Extract the (X, Y) coordinate from the center of the cell holding the provided text.  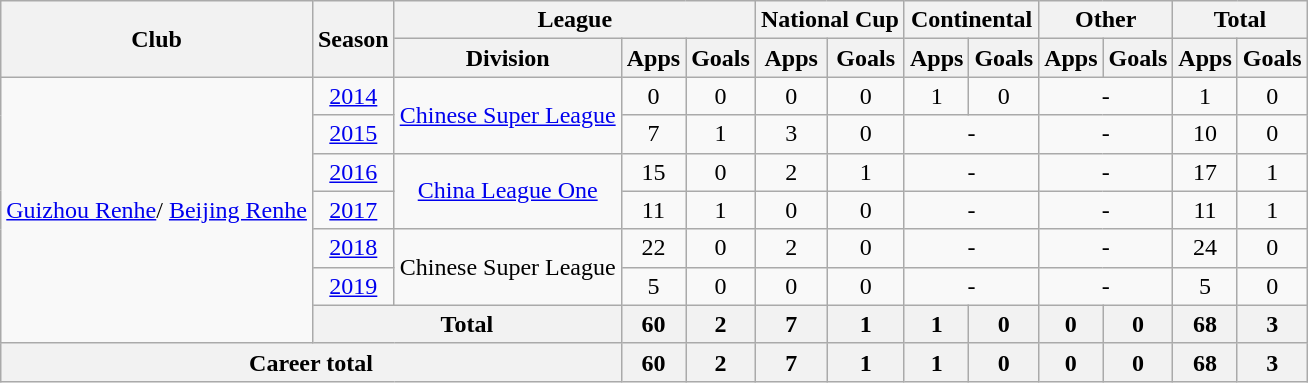
Continental (971, 20)
National Cup (830, 20)
Career total (311, 362)
Season (353, 39)
2016 (353, 172)
Other (1106, 20)
10 (1205, 134)
2019 (353, 286)
Club (157, 39)
24 (1205, 248)
2014 (353, 96)
2017 (353, 210)
China League One (508, 191)
Guizhou Renhe/ Beijing Renhe (157, 210)
15 (653, 172)
17 (1205, 172)
League (574, 20)
2015 (353, 134)
22 (653, 248)
Division (508, 58)
2018 (353, 248)
